From the cell containing the given text, extract its center point as [x, y] coordinate. 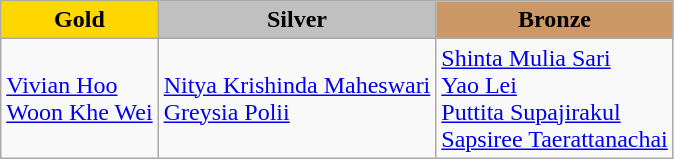
Bronze [554, 20]
Vivian Hoo Woon Khe Wei [80, 98]
Silver [297, 20]
Shinta Mulia Sari Yao Lei Puttita Supajirakul Sapsiree Taerattanachai [554, 98]
Nitya Krishinda Maheswari Greysia Polii [297, 98]
Gold [80, 20]
